Pinpoint the cell where the given text exists, returning its (x, y) midpoint coordinate. 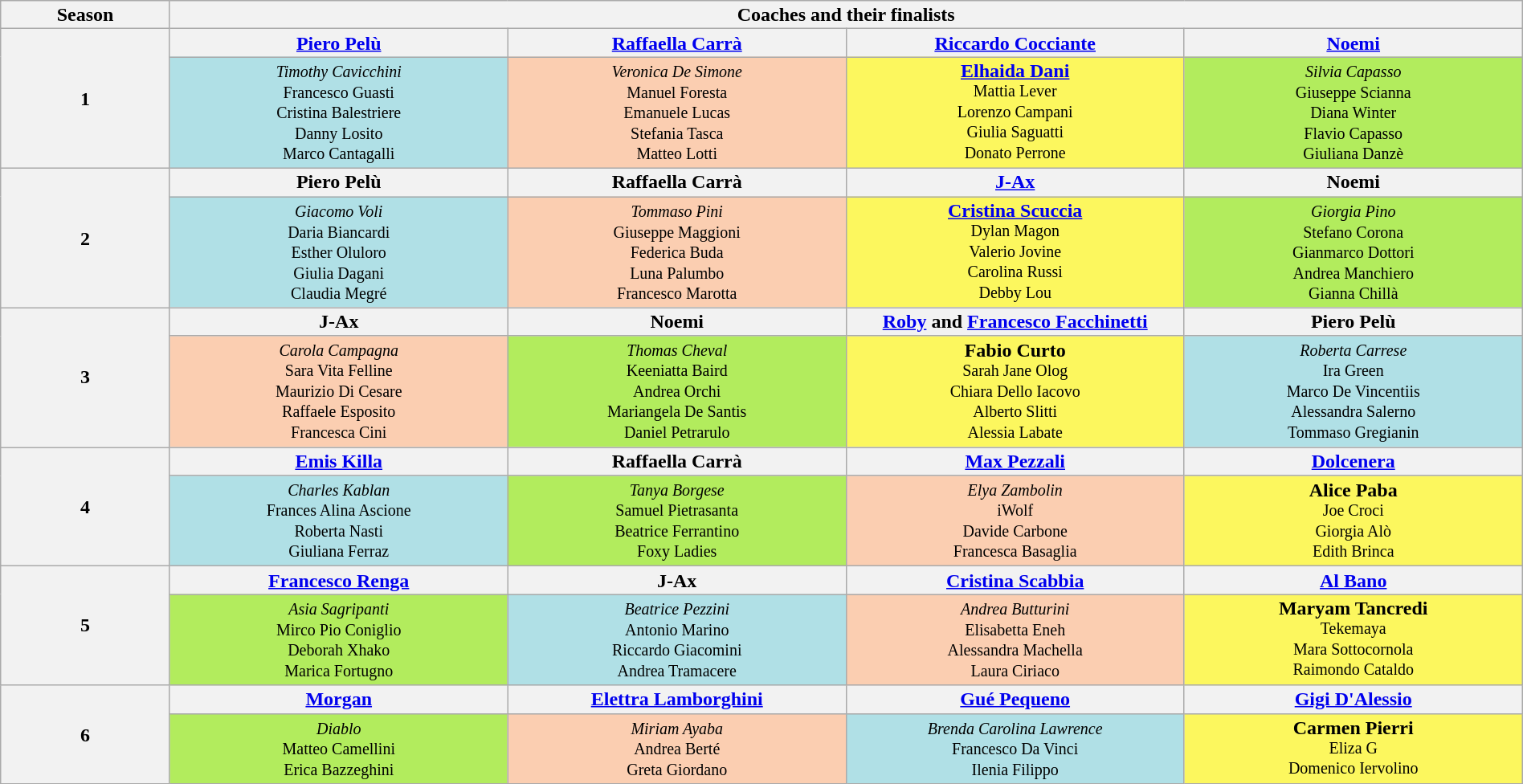
Roberta CarreseIra GreenMarco De VincentiisAlessandra SalernoTommaso Gregianin (1353, 392)
Elettra Lamborghini (676, 699)
1 (85, 99)
Veronica De SimoneManuel ForestaEmanuele LucasStefania TascaMatteo Lotti (676, 112)
Charles KablanFrances Alina AscioneRoberta NastiGiuliana Ferraz (339, 521)
DiabloMatteo CamelliniErica Bazzeghini (339, 749)
Elhaida DaniMattia LeverLorenzo CampaniGiulia SaguattiDonato Perrone (1015, 112)
Roby and Francesco Facchinetti (1015, 321)
Giacomo VoliDaria BiancardiEsther OluloroGiulia DaganiClaudia Megré (339, 252)
Timothy CavicchiniFrancesco GuastiCristina BalestriereDanny LositoMarco Cantagalli (339, 112)
3 (85, 378)
Tommaso PiniGiuseppe MaggioniFederica BudaLuna PalumboFrancesco Marotta (676, 252)
Andrea ButturiniElisabetta EnehAlessandra MachellaLaura Ciriaco (1015, 639)
Silvia CapassoGiuseppe SciannaDiana WinterFlavio CapassoGiuliana Danzè (1353, 112)
Carola CampagnaSara Vita FellineMaurizio Di CesareRaffaele EspositoFrancesca Cini (339, 392)
Coaches and their finalists (846, 14)
Miriam AyabaAndrea BertéGreta Giordano (676, 749)
Riccardo Cocciante (1015, 43)
2 (85, 238)
5 (85, 626)
Emis Killa (339, 461)
Cristina Scabbia (1015, 580)
Carmen PierriEliza GDomenico Iervolino (1353, 749)
Season (85, 14)
Beatrice PezziniAntonio MarinoRiccardo GiacominiAndrea Tramacere (676, 639)
Elya ZamboliniWolfDavide CarboneFrancesca Basaglia (1015, 521)
Asia SagripantiMirco Pio ConiglioDeborah XhakoMarica Fortugno (339, 639)
Tanya BorgeseSamuel PietrasantaBeatrice FerrantinoFoxy Ladies (676, 521)
Alice PabaJoe CrociGiorgia AlòEdith Brinca (1353, 521)
6 (85, 734)
Thomas ChevalKeeniatta BairdAndrea OrchiMariangela De SantisDaniel Petrarulo (676, 392)
Al Bano (1353, 580)
Max Pezzali (1015, 461)
Gué Pequeno (1015, 699)
Dolcenera (1353, 461)
Cristina ScucciaDylan MagonValerio JovineCarolina RussiDebby Lou (1015, 252)
Maryam TancrediTekemayaMara SottocornolaRaimondo Cataldo (1353, 639)
Brenda Carolina LawrenceFrancesco Da VinciIlenia Filippo (1015, 749)
4 (85, 507)
Fabio CurtoSarah Jane OlogChiara Dello IacovoAlberto SlittiAlessia Labate (1015, 392)
Gigi D'Alessio (1353, 699)
Francesco Renga (339, 580)
Morgan (339, 699)
Giorgia PinoStefano CoronaGianmarco DottoriAndrea ManchieroGianna Chillà (1353, 252)
